For the text-containing cell, return its midpoint in (x, y) coordinate format. 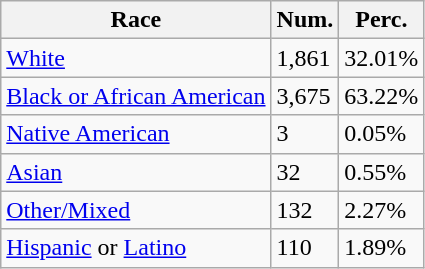
0.55% (382, 172)
63.22% (382, 96)
32.01% (382, 58)
3,675 (305, 96)
White (136, 58)
3 (305, 134)
Asian (136, 172)
1,861 (305, 58)
110 (305, 248)
0.05% (382, 134)
Race (136, 20)
Native American (136, 134)
Hispanic or Latino (136, 248)
Perc. (382, 20)
1.89% (382, 248)
32 (305, 172)
2.27% (382, 210)
132 (305, 210)
Other/Mixed (136, 210)
Black or African American (136, 96)
Num. (305, 20)
